Provide the (x, y) coordinate of the cell's center where the given text is located.  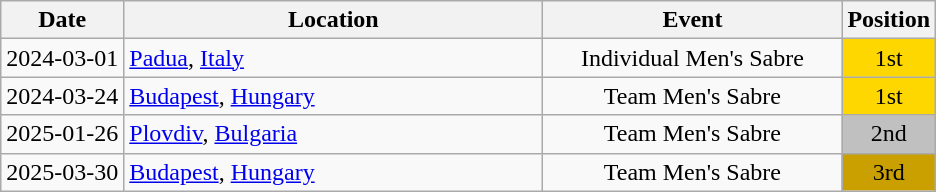
Date (62, 20)
Location (334, 20)
2025-03-30 (62, 172)
Padua, Italy (334, 58)
3rd (889, 172)
Event (692, 20)
2025-01-26 (62, 134)
Plovdiv, Bulgaria (334, 134)
Position (889, 20)
Individual Men's Sabre (692, 58)
2024-03-01 (62, 58)
2024-03-24 (62, 96)
2nd (889, 134)
